Locate the cell with the specified text and output its [x, y] center coordinate. 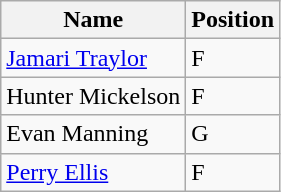
Name [94, 20]
Hunter Mickelson [94, 96]
Perry Ellis [94, 172]
G [233, 134]
Evan Manning [94, 134]
Position [233, 20]
Jamari Traylor [94, 58]
